For the text-containing cell, return its midpoint in [x, y] coordinate format. 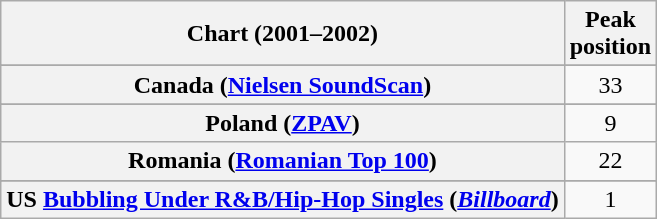
33 [610, 85]
9 [610, 123]
US Bubbling Under R&B/Hip-Hop Singles (Billboard) [282, 199]
Chart (2001–2002) [282, 34]
Canada (Nielsen SoundScan) [282, 85]
Romania (Romanian Top 100) [282, 161]
1 [610, 199]
Peakposition [610, 34]
22 [610, 161]
Poland (ZPAV) [282, 123]
